Find where the given text appears and provide that cell's center as (x, y) coordinate. 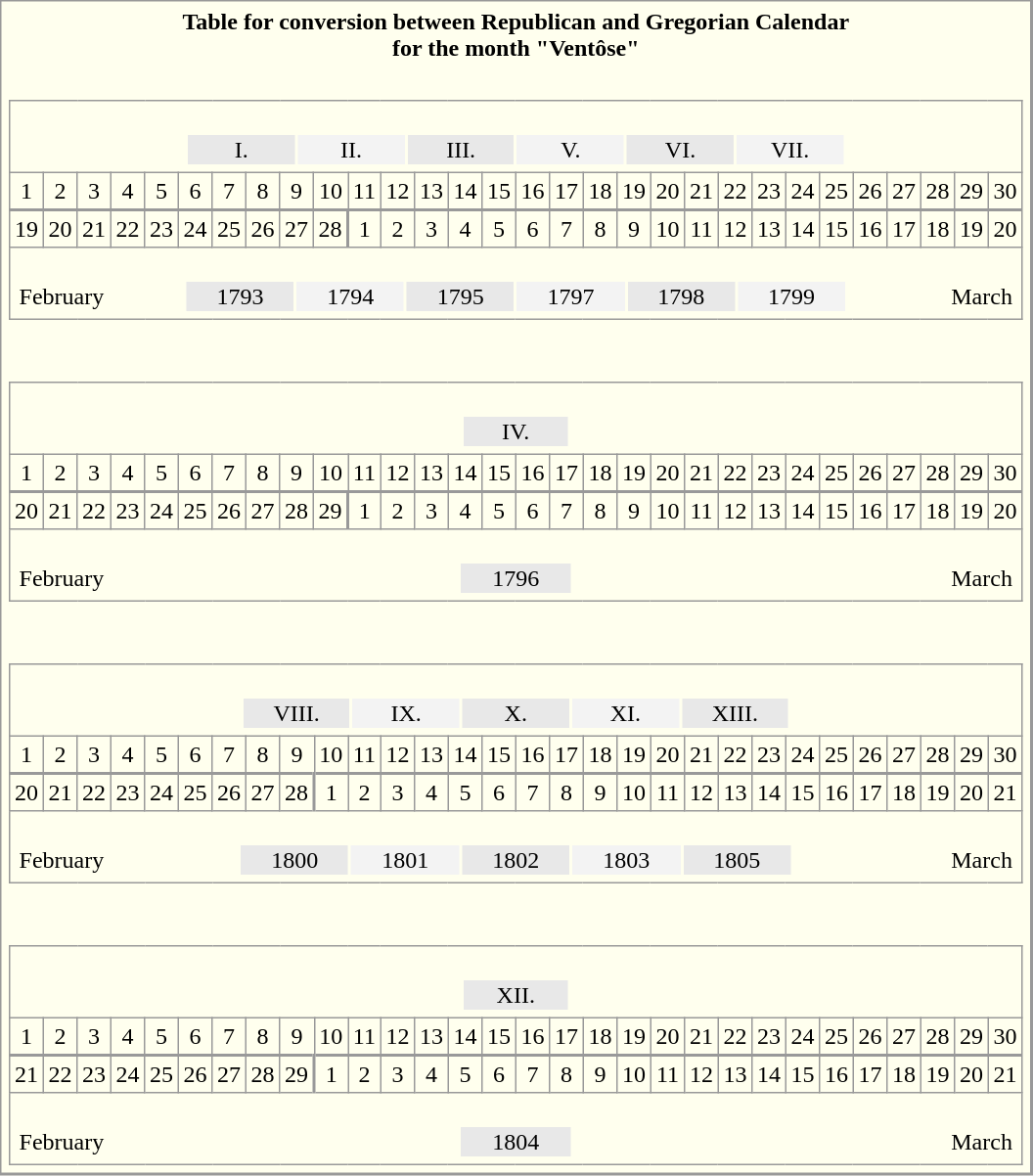
X. (516, 713)
II. (350, 150)
1793 (241, 296)
XI. (626, 713)
1802 (516, 860)
VI. (681, 150)
1804 (516, 1142)
I. II. III. V. VI. VII. (516, 137)
1801 (405, 860)
V. (571, 150)
IX. (407, 713)
1796 (516, 578)
I. (241, 150)
February 1800 1801 1802 1803 1805 March (516, 847)
1799 (791, 296)
1800 (294, 860)
1794 (350, 296)
1803 (626, 860)
1797 (571, 296)
III. (462, 150)
February 1804 March (516, 1129)
VIII. IX. X. XI. XIII. (516, 701)
1798 (681, 296)
1795 (461, 296)
VII. (790, 150)
XIII. (736, 713)
February 1793 1794 1795 1797 1798 1799 March (516, 284)
Table for conversion between Republican and Gregorian Calendar for the month "Ventôse" (516, 35)
1805 (737, 860)
VIII. (297, 713)
February 1796 March (516, 565)
